Locate the cell with the specified text and output its (X, Y) center coordinate. 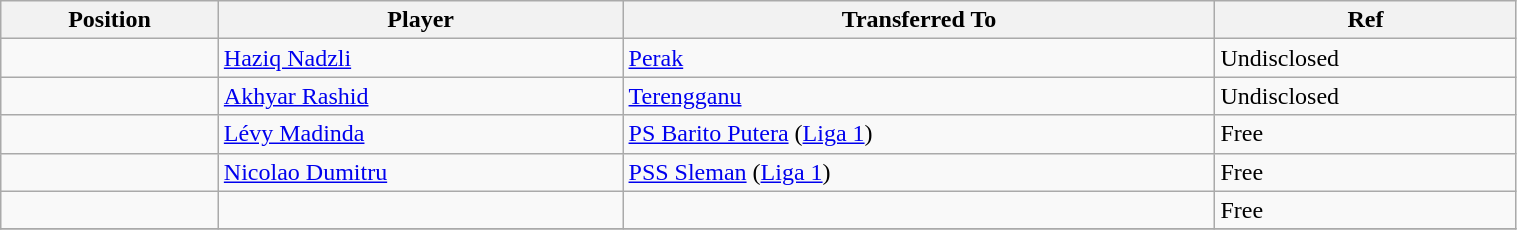
Ref (1366, 20)
PSS Sleman (Liga 1) (919, 172)
Akhyar Rashid (420, 96)
Position (110, 20)
PS Barito Putera (Liga 1) (919, 134)
Terengganu (919, 96)
Nicolao Dumitru (420, 172)
Haziq Nadzli (420, 58)
Player (420, 20)
Perak (919, 58)
Lévy Madinda (420, 134)
Transferred To (919, 20)
